Identify which cell holds the provided text, then report its [x, y] central coordinate. 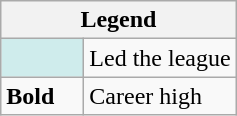
Career high [160, 96]
Led the league [160, 58]
Bold [42, 96]
Legend [118, 20]
